Find where the given text appears and provide that cell's center as [X, Y] coordinate. 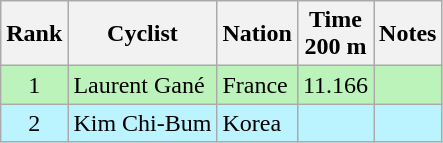
11.166 [335, 85]
Laurent Gané [142, 85]
Rank [34, 34]
2 [34, 123]
Korea [257, 123]
Time200 m [335, 34]
Nation [257, 34]
Cyclist [142, 34]
Kim Chi-Bum [142, 123]
France [257, 85]
Notes [408, 34]
1 [34, 85]
